Determine the [X, Y] coordinate at the center of the cell enclosing the given text.  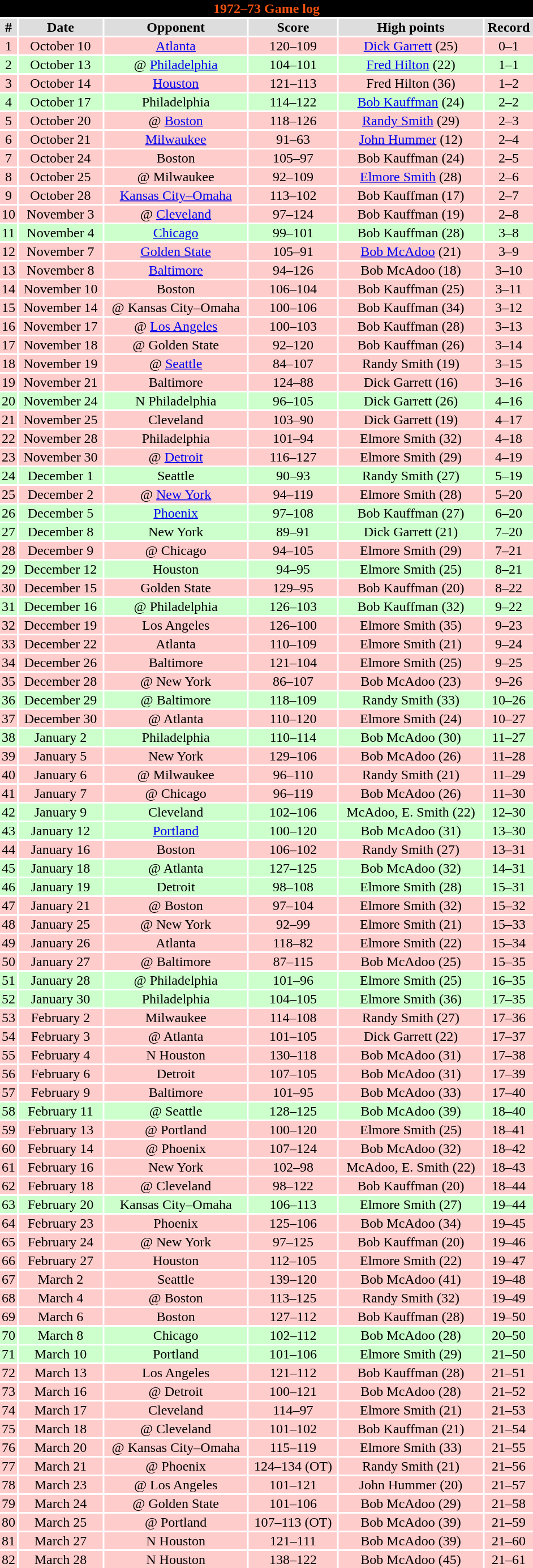
January 19 [61, 887]
97–104 [293, 905]
97–125 [293, 1242]
27 [8, 532]
103–90 [293, 420]
94–119 [293, 494]
19–47 [509, 1261]
2–6 [509, 177]
Dick Garrett (26) [411, 401]
118–126 [293, 121]
January 26 [61, 943]
17–40 [509, 1092]
105–91 [293, 251]
64 [8, 1223]
Bob McAdoo (33) [411, 1092]
34 [8, 663]
4–18 [509, 438]
17–36 [509, 1018]
46 [8, 887]
62 [8, 1186]
15–32 [509, 905]
94–95 [293, 569]
January 28 [61, 980]
24 [8, 476]
March 18 [61, 1429]
113–125 [293, 1298]
December 9 [61, 550]
26 [8, 513]
1 [8, 46]
December 16 [61, 606]
9–26 [509, 681]
17–35 [509, 999]
December 30 [61, 719]
18–44 [509, 1186]
February 4 [61, 1055]
21 [8, 420]
43 [8, 831]
129–106 [293, 756]
106–104 [293, 289]
January 25 [61, 924]
11–27 [509, 737]
Dick Garrett (21) [411, 532]
March 6 [61, 1317]
2–3 [509, 121]
126–100 [293, 625]
70 [8, 1335]
57 [8, 1092]
9–24 [509, 644]
January 9 [61, 812]
January 21 [61, 905]
38 [8, 737]
9–23 [509, 625]
110–114 [293, 737]
October 21 [61, 139]
16 [8, 326]
October 13 [61, 65]
2–8 [509, 214]
30 [8, 588]
March 8 [61, 1335]
March 2 [61, 1279]
114–97 [293, 1410]
4–17 [509, 420]
19 [8, 382]
89–91 [293, 532]
21–53 [509, 1410]
32 [8, 625]
November 3 [61, 214]
8–21 [509, 569]
10–27 [509, 719]
John Hummer (20) [411, 1485]
92–99 [293, 924]
100–121 [293, 1391]
March 24 [61, 1503]
March 28 [61, 1560]
High points [411, 27]
91–63 [293, 139]
21–52 [509, 1391]
84–107 [293, 364]
18–42 [509, 1148]
98–122 [293, 1186]
73 [8, 1391]
97–108 [293, 513]
21–58 [509, 1503]
January 7 [61, 793]
November 28 [61, 438]
October 10 [61, 46]
18–43 [509, 1167]
124–134 (OT) [293, 1466]
December 15 [61, 588]
59 [8, 1130]
21–61 [509, 1560]
12 [8, 251]
9 [8, 195]
8–22 [509, 588]
February 24 [61, 1242]
21–54 [509, 1429]
February 20 [61, 1204]
Opponent [175, 27]
February 13 [61, 1130]
52 [8, 999]
March 16 [61, 1391]
November 7 [61, 251]
October 17 [61, 102]
121–104 [293, 663]
128–125 [293, 1111]
3–9 [509, 251]
15–31 [509, 887]
October 20 [61, 121]
14 [8, 289]
104–101 [293, 65]
February 14 [61, 1148]
January 5 [61, 756]
13 [8, 270]
November 17 [61, 326]
December 22 [61, 644]
14–31 [509, 868]
# [8, 27]
October 25 [61, 177]
3–16 [509, 382]
19–48 [509, 1279]
116–127 [293, 457]
21–59 [509, 1522]
63 [8, 1204]
13–31 [509, 849]
68 [8, 1298]
January 2 [61, 737]
99–101 [293, 233]
Dick Garrett (25) [411, 46]
March 17 [61, 1410]
18–40 [509, 1111]
2 [8, 65]
3–10 [509, 270]
1972–73 Game log [266, 8]
16–35 [509, 980]
66 [8, 1261]
12–30 [509, 812]
15–34 [509, 943]
Bob McAdoo (41) [411, 1279]
69 [8, 1317]
8 [8, 177]
1–1 [509, 65]
21–55 [509, 1447]
21–60 [509, 1541]
60 [8, 1148]
19–44 [509, 1204]
45 [8, 868]
78 [8, 1485]
November 19 [61, 364]
19–45 [509, 1223]
96–110 [293, 775]
94–105 [293, 550]
121–112 [293, 1373]
118–82 [293, 943]
106–102 [293, 849]
Fred Hilton (22) [411, 65]
11–28 [509, 756]
36 [8, 700]
Elmore Smith (36) [411, 999]
Elmore Smith (33) [411, 1447]
January 30 [61, 999]
6–20 [509, 513]
127–125 [293, 868]
February 18 [61, 1186]
Bob McAdoo (34) [411, 1223]
November 21 [61, 382]
3–12 [509, 307]
7–20 [509, 532]
Dick Garrett (19) [411, 420]
39 [8, 756]
18 [8, 364]
December 26 [61, 663]
127–112 [293, 1317]
9–25 [509, 663]
61 [8, 1167]
11–29 [509, 775]
118–109 [293, 700]
October 14 [61, 83]
February 23 [61, 1223]
December 19 [61, 625]
January 16 [61, 849]
65 [8, 1242]
January 18 [61, 868]
82 [8, 1560]
3–14 [509, 345]
Bob McAdoo (30) [411, 737]
54 [8, 1036]
2–7 [509, 195]
120–109 [293, 46]
7–21 [509, 550]
31 [8, 606]
112–105 [293, 1261]
6 [8, 139]
87–115 [293, 962]
125–106 [293, 1223]
Bob McAdoo (21) [411, 251]
58 [8, 1111]
100–106 [293, 307]
Elmore Smith (24) [411, 719]
67 [8, 1279]
129–95 [293, 588]
Bob Kauffman (21) [411, 1429]
15–35 [509, 962]
3–11 [509, 289]
18–41 [509, 1130]
55 [8, 1055]
January 6 [61, 775]
101–105 [293, 1036]
Dick Garrett (16) [411, 382]
February 3 [61, 1036]
35 [8, 681]
Bob Kauffman (25) [411, 289]
10–26 [509, 700]
3–8 [509, 233]
March 23 [61, 1485]
101–95 [293, 1092]
124–88 [293, 382]
November 4 [61, 233]
113–102 [293, 195]
19–46 [509, 1242]
96–119 [293, 793]
11–30 [509, 793]
101–94 [293, 438]
October 24 [61, 158]
94–126 [293, 270]
100–103 [293, 326]
November 24 [61, 401]
17–39 [509, 1074]
126–103 [293, 606]
Bob McAdoo (23) [411, 681]
138–122 [293, 1560]
Randy Smith (33) [411, 700]
102–112 [293, 1335]
3–15 [509, 364]
February 9 [61, 1092]
0–1 [509, 46]
Bob McAdoo (45) [411, 1560]
110–120 [293, 719]
Bob Kauffman (27) [411, 513]
7 [8, 158]
5 [8, 121]
February 16 [61, 1167]
Bob Kauffman (17) [411, 195]
105–97 [293, 158]
Bob Kauffman (34) [411, 307]
25 [8, 494]
N Philadelphia [175, 401]
104–105 [293, 999]
December 29 [61, 700]
80 [8, 1522]
17–38 [509, 1055]
114–108 [293, 1018]
101–121 [293, 1485]
December 12 [61, 569]
Elmore Smith (35) [411, 625]
21–50 [509, 1354]
86–107 [293, 681]
December 2 [61, 494]
49 [8, 943]
29 [8, 569]
71 [8, 1354]
11 [8, 233]
Randy Smith (32) [411, 1298]
January 12 [61, 831]
November 18 [61, 345]
74 [8, 1410]
March 20 [61, 1447]
December 28 [61, 681]
5–20 [509, 494]
Record [509, 27]
2–5 [509, 158]
40 [8, 775]
20 [8, 401]
48 [8, 924]
79 [8, 1503]
February 6 [61, 1074]
21–56 [509, 1466]
92–120 [293, 345]
3–13 [509, 326]
101–96 [293, 980]
121–113 [293, 83]
2–4 [509, 139]
Elmore Smith (27) [411, 1204]
75 [8, 1429]
107–124 [293, 1148]
17–37 [509, 1036]
90–93 [293, 476]
102–98 [293, 1167]
December 8 [61, 532]
139–120 [293, 1279]
5–19 [509, 476]
13–30 [509, 831]
October 28 [61, 195]
28 [8, 550]
81 [8, 1541]
March 21 [61, 1466]
77 [8, 1466]
102–106 [293, 812]
February 2 [61, 1018]
23 [8, 457]
Bob McAdoo (25) [411, 962]
March 25 [61, 1522]
3 [8, 83]
50 [8, 962]
November 14 [61, 307]
37 [8, 719]
John Hummer (12) [411, 139]
4–16 [509, 401]
92–109 [293, 177]
Fred Hilton (36) [411, 83]
15 [8, 307]
March 13 [61, 1373]
February 27 [61, 1261]
121–111 [293, 1541]
21–51 [509, 1373]
January 27 [61, 962]
56 [8, 1074]
Bob Kauffman (19) [411, 214]
March 4 [61, 1298]
97–124 [293, 214]
Bob McAdoo (29) [411, 1503]
33 [8, 644]
November 25 [61, 420]
March 27 [61, 1541]
20–50 [509, 1335]
76 [8, 1447]
Bob Kauffman (26) [411, 345]
19–50 [509, 1317]
107–113 (OT) [293, 1522]
November 10 [61, 289]
4 [8, 102]
December 5 [61, 513]
96–105 [293, 401]
17 [8, 345]
4–19 [509, 457]
9–22 [509, 606]
Randy Smith (19) [411, 364]
22 [8, 438]
53 [8, 1018]
110–109 [293, 644]
Bob Kauffman (32) [411, 606]
41 [8, 793]
10 [8, 214]
42 [8, 812]
107–105 [293, 1074]
December 1 [61, 476]
106–113 [293, 1204]
114–122 [293, 102]
2–2 [509, 102]
November 8 [61, 270]
47 [8, 905]
Date [61, 27]
21–57 [509, 1485]
Randy Smith (29) [411, 121]
72 [8, 1373]
130–118 [293, 1055]
115–119 [293, 1447]
1–2 [509, 83]
101–102 [293, 1429]
February 11 [61, 1111]
19–49 [509, 1298]
Score [293, 27]
March 10 [61, 1354]
98–108 [293, 887]
15–33 [509, 924]
44 [8, 849]
November 30 [61, 457]
Bob McAdoo (18) [411, 270]
Dick Garrett (22) [411, 1036]
51 [8, 980]
